Capture the cell that displays the provided text and extract its [X, Y] central coordinate. 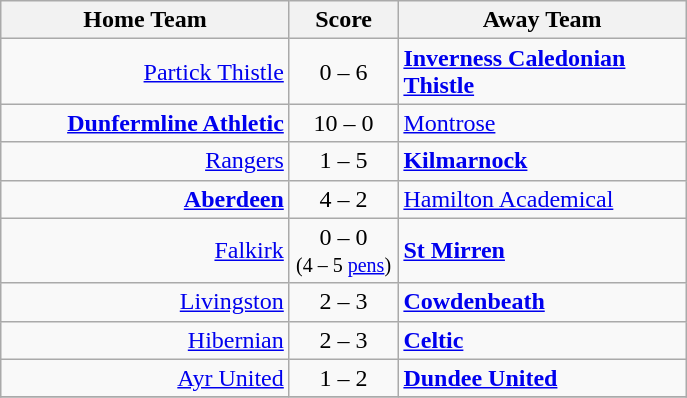
4 – 2 [344, 199]
Hibernian [146, 340]
0 – 6 [344, 72]
Home Team [146, 20]
Away Team [542, 20]
Cowdenbeath [542, 302]
Dunfermline Athletic [146, 123]
1 – 5 [344, 161]
Montrose [542, 123]
Partick Thistle [146, 72]
Falkirk [146, 250]
10 – 0 [344, 123]
Inverness Caledonian Thistle [542, 72]
Rangers [146, 161]
Dundee United [542, 378]
0 – 0 (4 – 5 pens) [344, 250]
St Mirren [542, 250]
Hamilton Academical [542, 199]
Aberdeen [146, 199]
Ayr United [146, 378]
Kilmarnock [542, 161]
Livingston [146, 302]
Celtic [542, 340]
Score [344, 20]
1 – 2 [344, 378]
